Extract the (X, Y) coordinate from the center of the cell holding the provided text.  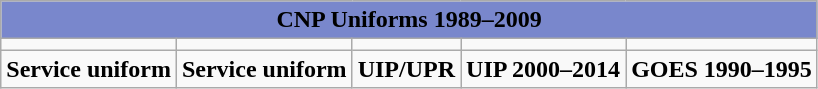
UIP/UPR (406, 69)
GOES 1990–1995 (722, 69)
CNP Uniforms 1989–2009 (410, 20)
UIP 2000–2014 (544, 69)
